Identify which cell holds the provided text, then report its [X, Y] central coordinate. 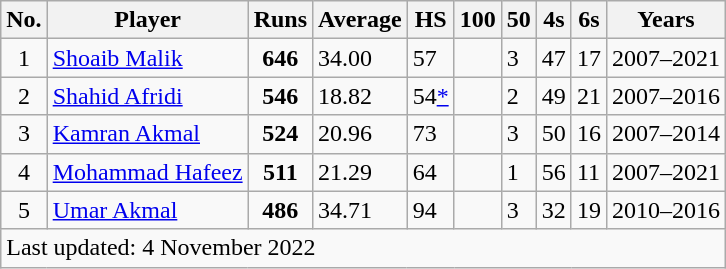
524 [280, 134]
49 [554, 96]
21 [588, 96]
Average [360, 20]
34.71 [360, 210]
2007–2014 [666, 134]
54* [430, 96]
100 [478, 20]
486 [280, 210]
34.00 [360, 58]
546 [280, 96]
20.96 [360, 134]
47 [554, 58]
19 [588, 210]
32 [554, 210]
Player [148, 20]
Runs [280, 20]
Mohammad Hafeez [148, 172]
18.82 [360, 96]
Years [666, 20]
5 [24, 210]
11 [588, 172]
94 [430, 210]
Last updated: 4 November 2022 [364, 248]
56 [554, 172]
17 [588, 58]
73 [430, 134]
64 [430, 172]
No. [24, 20]
Umar Akmal [148, 210]
4s [554, 20]
2010–2016 [666, 210]
646 [280, 58]
16 [588, 134]
511 [280, 172]
57 [430, 58]
21.29 [360, 172]
Shahid Afridi [148, 96]
4 [24, 172]
6s [588, 20]
2007–2016 [666, 96]
HS [430, 20]
Shoaib Malik [148, 58]
Kamran Akmal [148, 134]
